Identify which cell holds the provided text, then report its [X, Y] central coordinate. 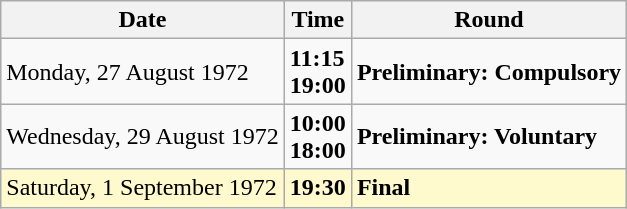
Wednesday, 29 August 1972 [143, 136]
Round [488, 20]
Preliminary: Voluntary [488, 136]
11:1519:00 [318, 72]
Final [488, 188]
10:0018:00 [318, 136]
Monday, 27 August 1972 [143, 72]
Saturday, 1 September 1972 [143, 188]
19:30 [318, 188]
Date [143, 20]
Preliminary: Compulsory [488, 72]
Time [318, 20]
